Output the [x, y] coordinate of the center of the cell containing the given text.  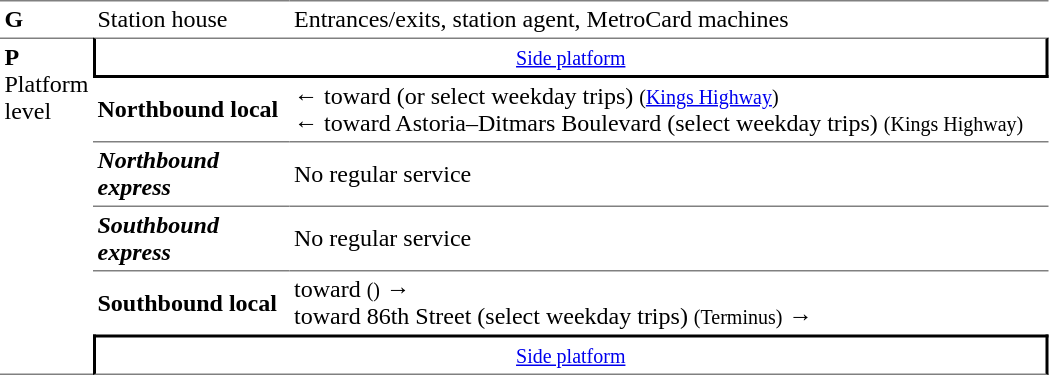
toward () → toward 86th Street (select weekday trips) (Terminus) → [670, 304]
Station house [191, 19]
Southbound express [191, 239]
← toward (or select weekday trips) (Kings Highway)← toward Astoria–Ditmars Boulevard (select weekday trips) (Kings Highway) [670, 110]
Northbound express [191, 174]
Entrances/exits, station agent, MetroCard machines [670, 19]
Northbound local [191, 110]
G [46, 19]
Southbound local [191, 304]
